Return the [X, Y] coordinate for the center point of the cell that contains the specified text.  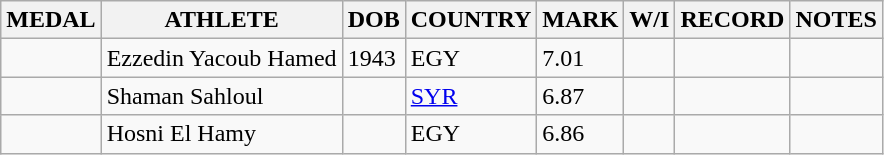
Shaman Sahloul [222, 96]
NOTES [836, 20]
MARK [580, 20]
RECORD [732, 20]
MEDAL [51, 20]
1943 [374, 58]
W/I [650, 20]
ATHLETE [222, 20]
6.87 [580, 96]
Ezzedin Yacoub Hamed [222, 58]
7.01 [580, 58]
6.86 [580, 134]
COUNTRY [471, 20]
SYR [471, 96]
Hosni El Hamy [222, 134]
DOB [374, 20]
